Identify which cell holds the provided text, then report its (x, y) central coordinate. 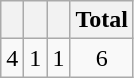
4 (12, 58)
6 (102, 58)
Total (102, 20)
